Pinpoint the cell where the given text exists, returning its (x, y) midpoint coordinate. 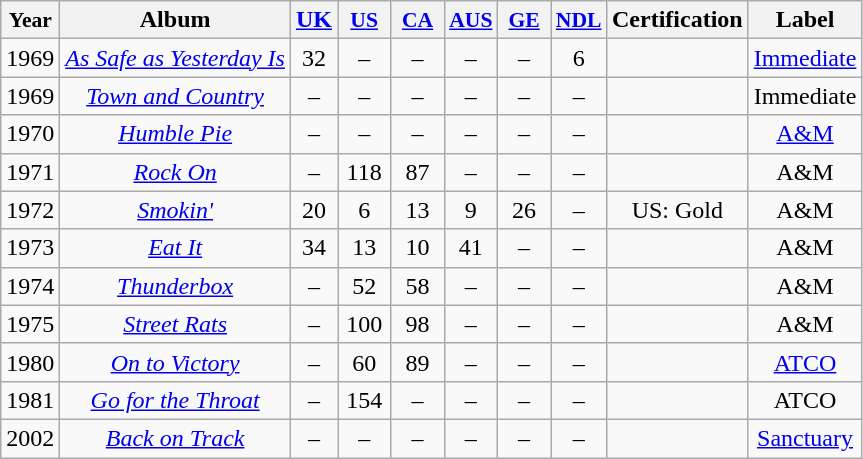
89 (418, 362)
87 (418, 172)
Year (30, 20)
On to Victory (176, 362)
As Safe as Yesterday Is (176, 58)
1981 (30, 400)
Album (176, 20)
US: Gold (677, 210)
100 (364, 324)
Street Rats (176, 324)
58 (418, 286)
GE (524, 20)
1973 (30, 248)
26 (524, 210)
34 (314, 248)
Town and Country (176, 96)
Rock On (176, 172)
154 (364, 400)
Back on Track (176, 438)
1975 (30, 324)
52 (364, 286)
1970 (30, 134)
1971 (30, 172)
UK (314, 20)
Eat It (176, 248)
CA (418, 20)
41 (470, 248)
NDL (579, 20)
10 (418, 248)
1972 (30, 210)
2002 (30, 438)
Humble Pie (176, 134)
Go for the Throat (176, 400)
1980 (30, 362)
Thunderbox (176, 286)
Certification (677, 20)
118 (364, 172)
32 (314, 58)
Smokin' (176, 210)
60 (364, 362)
9 (470, 210)
US (364, 20)
Sanctuary (805, 438)
AUS (470, 20)
20 (314, 210)
98 (418, 324)
Label (805, 20)
1974 (30, 286)
